Return [x, y] of the center of cell containing provided text 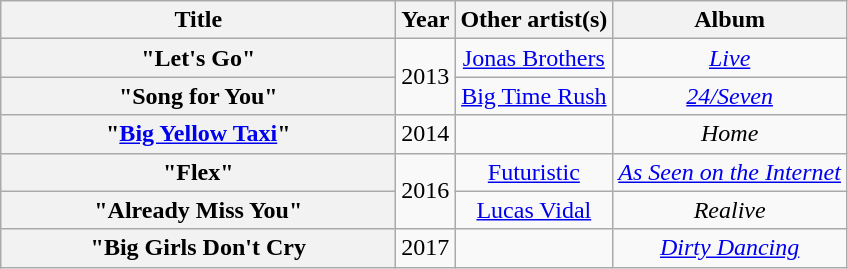
Lucas Vidal [534, 210]
Other artist(s) [534, 20]
"Song for You" [198, 96]
Realive [730, 210]
Title [198, 20]
Jonas Brothers [534, 58]
Futuristic [534, 172]
Album [730, 20]
24/Seven [730, 96]
"Let's Go" [198, 58]
"Already Miss You" [198, 210]
Big Time Rush [534, 96]
Year [426, 20]
Dirty Dancing [730, 248]
"Big Yellow Taxi" [198, 134]
"Flex" [198, 172]
Home [730, 134]
"Big Girls Don't Cry [198, 248]
Live [730, 58]
2016 [426, 191]
As Seen on the Internet [730, 172]
2014 [426, 134]
2013 [426, 77]
2017 [426, 248]
